Locate the cell with the specified text and output its (x, y) center coordinate. 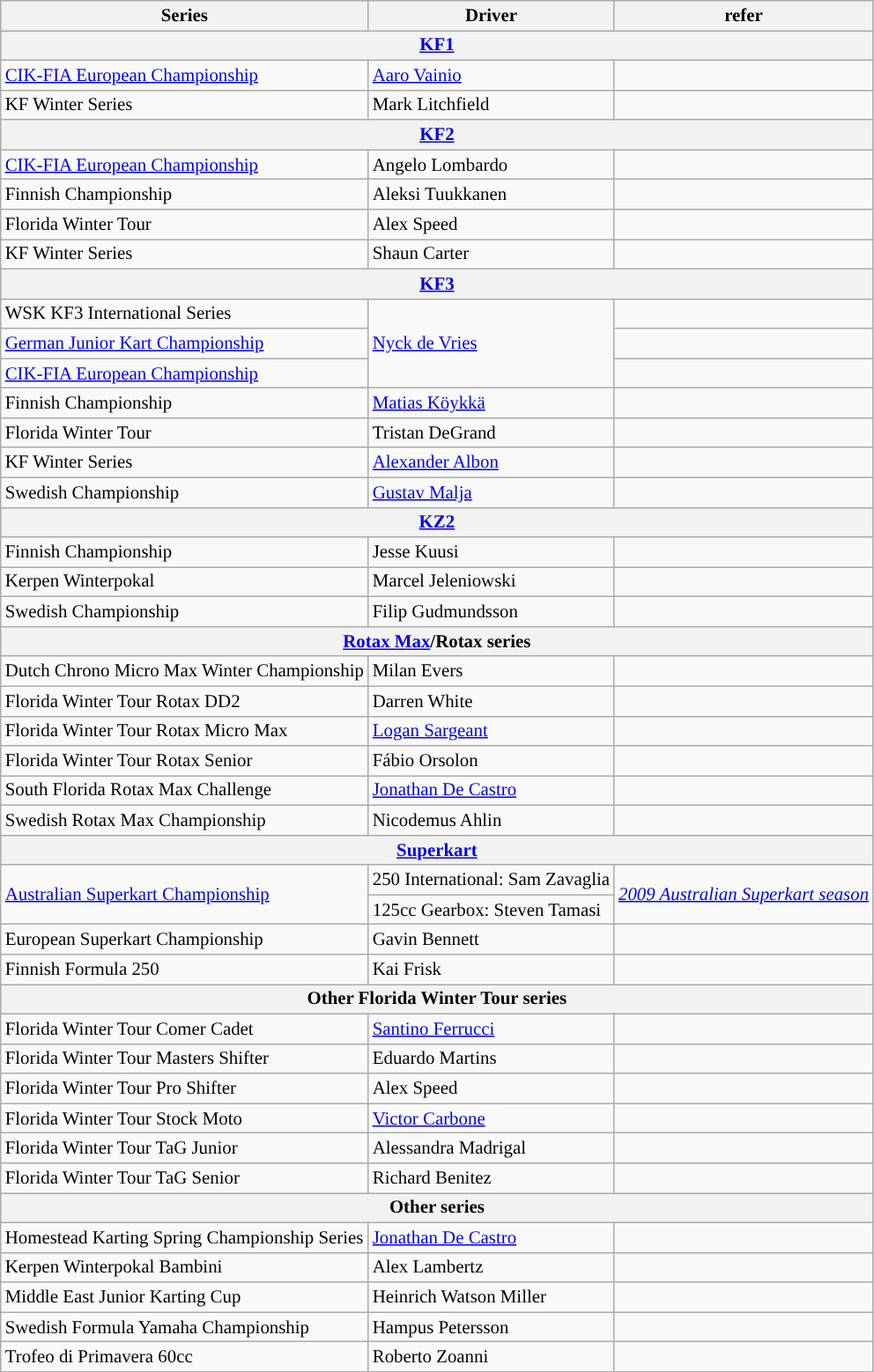
Gavin Bennett (492, 940)
Superkart (437, 850)
German Junior Kart Championship (185, 343)
Series (185, 16)
South Florida Rotax Max Challenge (185, 791)
2009 Australian Superkart season (744, 895)
Matias Köykkä (492, 403)
Middle East Junior Karting Cup (185, 1297)
Alessandra Madrigal (492, 1148)
Victor Carbone (492, 1118)
Nicodemus Ahlin (492, 820)
Richard Benitez (492, 1178)
Aaro Vainio (492, 75)
Alex Lambertz (492, 1267)
Tristan DeGrand (492, 432)
Florida Winter Tour Comer Cadet (185, 1029)
KF3 (437, 284)
Eduardo Martins (492, 1059)
Mark Litchfield (492, 105)
Santino Ferrucci (492, 1029)
KZ2 (437, 522)
Shaun Carter (492, 254)
Kerpen Winterpokal (185, 582)
KF1 (437, 45)
Nyck de Vries (492, 343)
Aleksi Tuukkanen (492, 195)
Fábio Orsolon (492, 761)
European Superkart Championship (185, 940)
Florida Winter Tour Rotax DD2 (185, 701)
Heinrich Watson Miller (492, 1297)
Filip Gudmundsson (492, 612)
Finnish Formula 250 (185, 970)
Kerpen Winterpokal Bambini (185, 1267)
Trofeo di Primavera 60cc (185, 1357)
Swedish Rotax Max Championship (185, 820)
Marcel Jeleniowski (492, 582)
Other Florida Winter Tour series (437, 999)
Dutch Chrono Micro Max Winter Championship (185, 671)
KF2 (437, 135)
Gustav Malja (492, 492)
125cc Gearbox: Steven Tamasi (492, 910)
Driver (492, 16)
Florida Winter Tour Rotax Micro Max (185, 731)
Florida Winter Tour Masters Shifter (185, 1059)
WSK KF3 International Series (185, 313)
Roberto Zoanni (492, 1357)
Homestead Karting Spring Championship Series (185, 1237)
Florida Winter Tour Pro Shifter (185, 1088)
Logan Sargeant (492, 731)
250 International: Sam Zavaglia (492, 880)
Rotax Max/Rotax series (437, 641)
Australian Superkart Championship (185, 895)
Kai Frisk (492, 970)
Angelo Lombardo (492, 165)
Hampus Petersson (492, 1327)
refer (744, 16)
Other series (437, 1207)
Jesse Kuusi (492, 552)
Florida Winter Tour TaG Senior (185, 1178)
Florida Winter Tour Stock Moto (185, 1118)
Florida Winter Tour Rotax Senior (185, 761)
Swedish Formula Yamaha Championship (185, 1327)
Milan Evers (492, 671)
Alexander Albon (492, 462)
Darren White (492, 701)
Florida Winter Tour TaG Junior (185, 1148)
